Return [X, Y] of the center of cell containing provided text 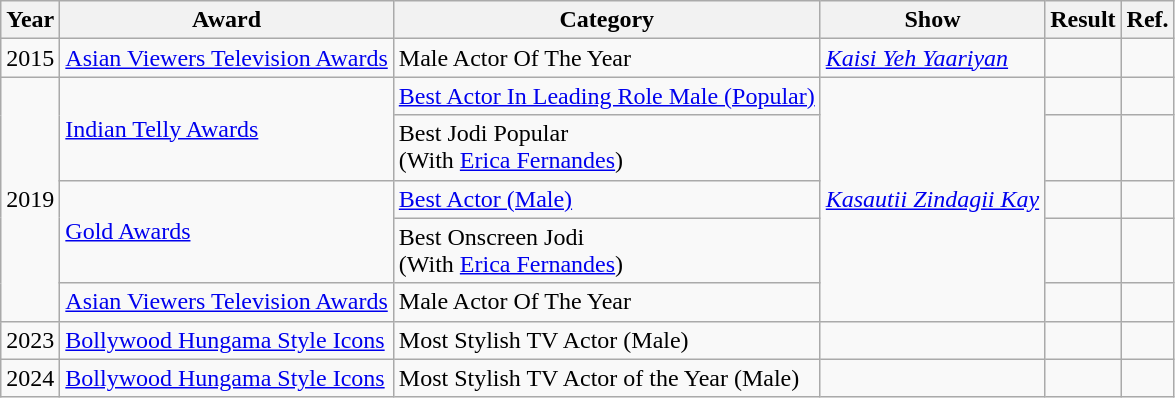
Category [606, 20]
Year [30, 20]
2019 [30, 199]
Best Jodi Popular(With Erica Fernandes) [606, 148]
Ref. [1148, 20]
Kaisi Yeh Yaariyan [932, 58]
Best Onscreen Jodi(With Erica Fernandes) [606, 250]
Show [932, 20]
Best Actor In Leading Role Male (Popular) [606, 96]
2023 [30, 340]
Indian Telly Awards [226, 128]
Best Actor (Male) [606, 199]
Award [226, 20]
Kasautii Zindagii Kay [932, 199]
Most Stylish TV Actor of the Year (Male) [606, 378]
Gold Awards [226, 232]
2024 [30, 378]
Result [1083, 20]
Most Stylish TV Actor (Male) [606, 340]
2015 [30, 58]
